For the text-containing cell, return its midpoint in [x, y] coordinate format. 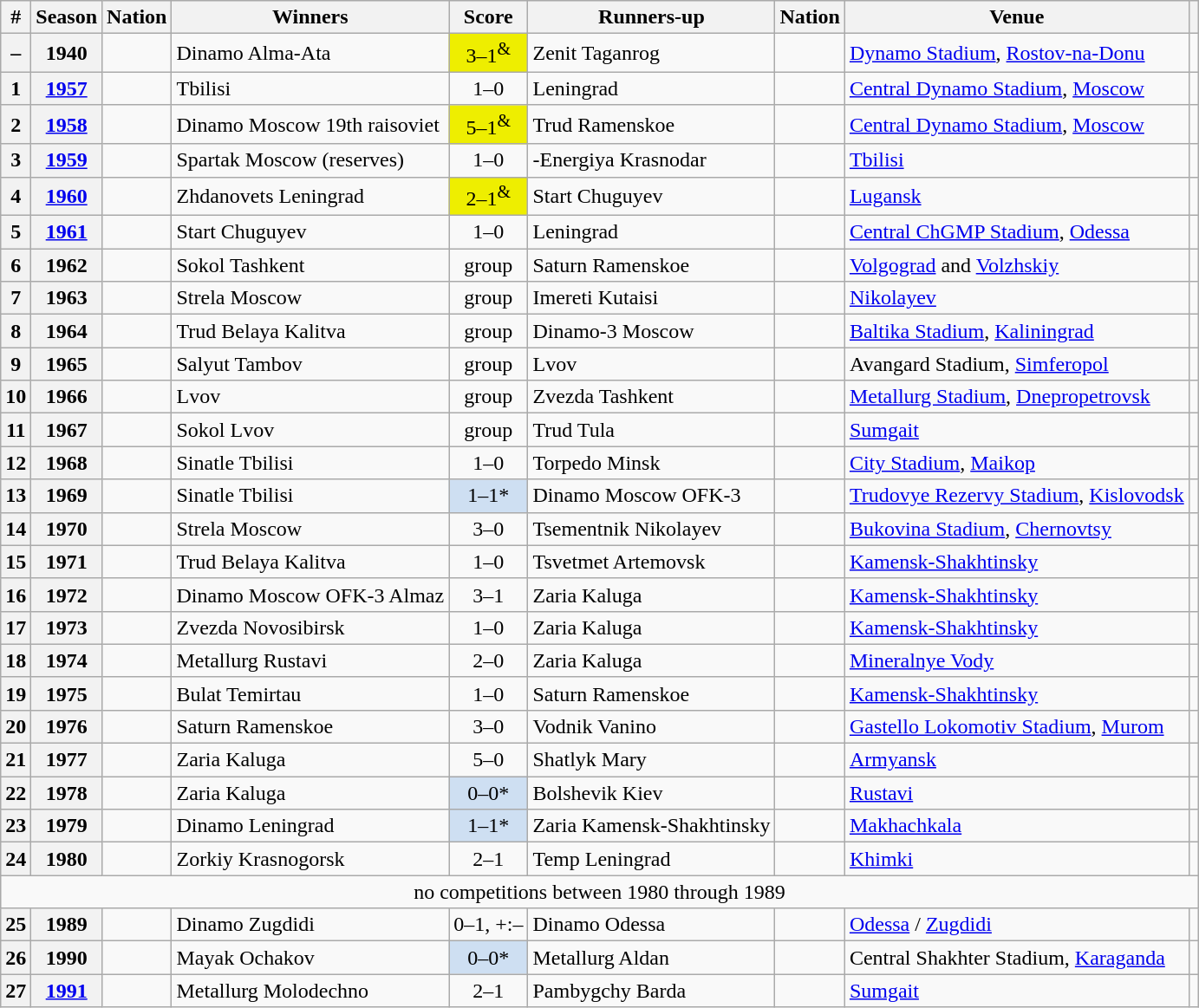
24 [16, 859]
1960 [67, 196]
Tsvetmet Artemovsk [652, 562]
Avangard Stadium, Simferopol [1016, 364]
Sokol Lvov [310, 430]
1970 [67, 529]
2–0 [489, 660]
8 [16, 331]
Tsementnik Nikolayev [652, 529]
1966 [67, 397]
Central ChGMP Stadium, Odessa [1016, 232]
Gastello Lokomotiv Stadium, Murom [1016, 727]
Dinamo Moscow OFK-3 Almaz [310, 595]
Volgograd and Volzhskiy [1016, 265]
Rustavi [1016, 793]
Nikolayev [1016, 298]
12 [16, 463]
Trud Tula [652, 430]
1964 [67, 331]
Dinamo-3 Moscow [652, 331]
5–0 [489, 760]
1963 [67, 298]
Spartak Moscow (reserves) [310, 160]
Zaria Kamensk-Shakhtinsky [652, 826]
22 [16, 793]
Armyansk [1016, 760]
13 [16, 496]
9 [16, 364]
Baltika Stadium, Kaliningrad [1016, 331]
Dinamo Alma-Ata [310, 54]
11 [16, 430]
1961 [67, 232]
1980 [67, 859]
Shatlyk Mary [652, 760]
1978 [67, 793]
21 [16, 760]
1975 [67, 693]
Imereti Kutaisi [652, 298]
2–1& [489, 196]
1991 [67, 991]
Odessa / Zugdidi [1016, 925]
3 [16, 160]
Dinamo Zugdidi [310, 925]
10 [16, 397]
Dinamo Odessa [652, 925]
Sokol Tashkent [310, 265]
Zhdanovets Leningrad [310, 196]
27 [16, 991]
Khimki [1016, 859]
1971 [67, 562]
1958 [67, 125]
Score [489, 17]
Venue [1016, 17]
1968 [67, 463]
23 [16, 826]
Trud Ramenskoe [652, 125]
5 [16, 232]
Salyut Tambov [310, 364]
15 [16, 562]
1965 [67, 364]
Central Shakhter Stadium, Karaganda [1016, 958]
1959 [67, 160]
City Stadium, Maikop [1016, 463]
7 [16, 298]
Dynamo Stadium, Rostov-na-Donu [1016, 54]
– [16, 54]
Mayak Ochakov [310, 958]
14 [16, 529]
20 [16, 727]
1976 [67, 727]
Winners [310, 17]
Zorkiy Krasnogorsk [310, 859]
1969 [67, 496]
Dinamo Leningrad [310, 826]
Zvezda Tashkent [652, 397]
3–1 [489, 595]
1962 [67, 265]
Dinamo Moscow 19th raisoviet [310, 125]
1973 [67, 628]
Torpedo Minsk [652, 463]
Bolshevik Kiev [652, 793]
1 [16, 88]
# [16, 17]
Bulat Temirtau [310, 693]
Metallurg Stadium, Dnepropetrovsk [1016, 397]
1957 [67, 88]
Metallurg Molodechno [310, 991]
Dinamo Moscow OFK-3 [652, 496]
-Energiya Krasnodar [652, 160]
Temp Leningrad [652, 859]
Runners-up [652, 17]
1940 [67, 54]
2 [16, 125]
Metallurg Aldan [652, 958]
1972 [67, 595]
1967 [67, 430]
1989 [67, 925]
Zenit Taganrog [652, 54]
16 [16, 595]
1990 [67, 958]
Mineralnye Vody [1016, 660]
6 [16, 265]
Bukovina Stadium, Chernovtsy [1016, 529]
Zvezda Novosibirsk [310, 628]
25 [16, 925]
1974 [67, 660]
Trudovye Rezervy Stadium, Kislovodsk [1016, 496]
18 [16, 660]
0–1, +:– [489, 925]
Makhachkala [1016, 826]
Pambygchy Barda [652, 991]
Season [67, 17]
4 [16, 196]
17 [16, 628]
26 [16, 958]
Metallurg Rustavi [310, 660]
5–1& [489, 125]
Lugansk [1016, 196]
3–1& [489, 54]
1979 [67, 826]
no competitions between 1980 through 1989 [600, 892]
Vodnik Vanino [652, 727]
19 [16, 693]
1977 [67, 760]
